Locate the cell with the specified text and output its [x, y] center coordinate. 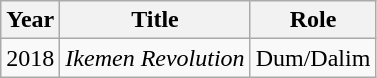
Year [30, 20]
Dum/Dalim [313, 58]
Role [313, 20]
Title [155, 20]
Ikemen Revolution [155, 58]
2018 [30, 58]
